From the cell containing the given text, extract its center point as [x, y] coordinate. 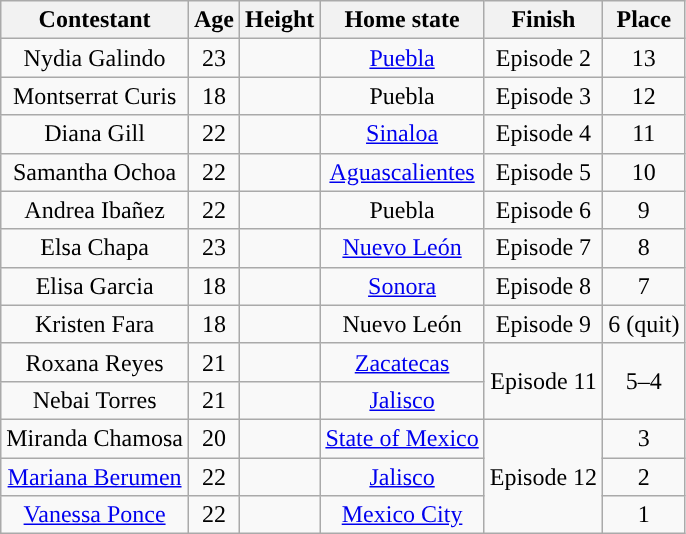
Mexico City [402, 515]
Kristen Fara [95, 324]
Episode 11 [543, 381]
8 [644, 248]
Contestant [95, 20]
Episode 3 [543, 96]
Vanessa Ponce [95, 515]
Age [214, 20]
Episode 2 [543, 58]
Montserrat Curis [95, 96]
Aguascalientes [402, 172]
Elisa Garcia [95, 286]
Place [644, 20]
Episode 6 [543, 210]
20 [214, 438]
12 [644, 96]
5–4 [644, 381]
Sinaloa [402, 134]
Samantha Ochoa [95, 172]
Episode 7 [543, 248]
Episode 4 [543, 134]
Diana Gill [95, 134]
9 [644, 210]
Nydia Galindo [95, 58]
13 [644, 58]
1 [644, 515]
Mariana Berumen [95, 477]
6 (quit) [644, 324]
Height [279, 20]
Home state [402, 20]
Elsa Chapa [95, 248]
3 [644, 438]
Miranda Chamosa [95, 438]
Andrea Ibañez [95, 210]
Episode 9 [543, 324]
Finish [543, 20]
Episode 12 [543, 476]
Sonora [402, 286]
7 [644, 286]
Nebai Torres [95, 400]
State of Mexico [402, 438]
10 [644, 172]
Zacatecas [402, 362]
Roxana Reyes [95, 362]
Episode 5 [543, 172]
11 [644, 134]
2 [644, 477]
Episode 8 [543, 286]
